Return (x, y) of the center of cell containing provided text 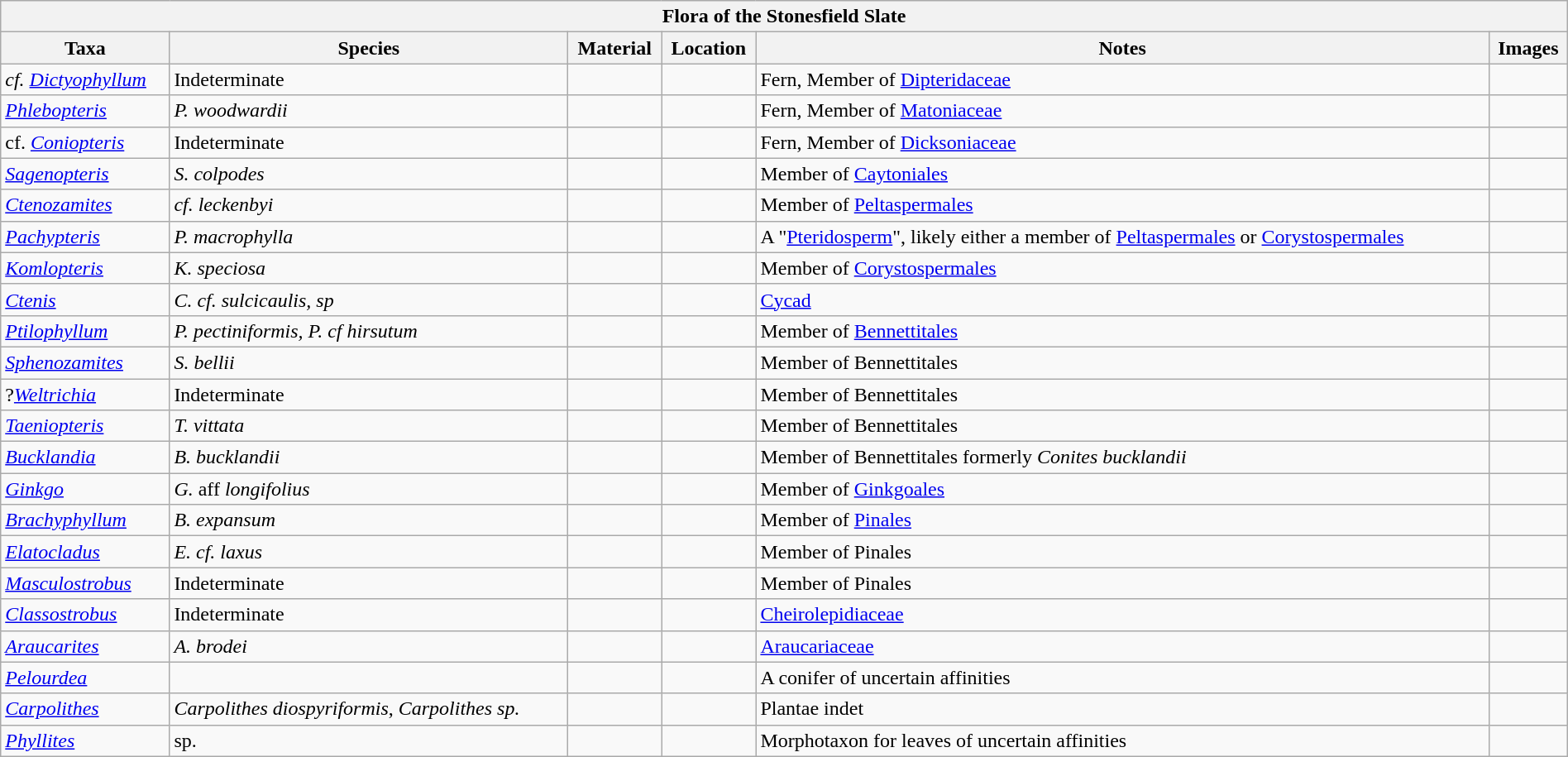
K. speciosa (369, 268)
Taxa (85, 48)
S. colpodes (369, 174)
Komlopteris (85, 268)
Cycad (1122, 299)
Taeniopteris (85, 426)
Species (369, 48)
Ctenis (85, 299)
cf. leckenbyi (369, 205)
G. aff longifolius (369, 489)
E. cf. laxus (369, 552)
Fern, Member of Dipteridaceae (1122, 79)
sp. (369, 740)
Plantae indet (1122, 709)
Araucarites (85, 646)
Pelourdea (85, 678)
Phyllites (85, 740)
Bucklandia (85, 458)
Classostrobus (85, 615)
Pachypteris (85, 237)
A conifer of uncertain affinities (1122, 678)
Location (709, 48)
cf. Coniopteris (85, 142)
P. macrophylla (369, 237)
A. brodei (369, 646)
Fern, Member of Dicksoniaceae (1122, 142)
C. cf. sulcicaulis, sp (369, 299)
Member of Ginkgoales (1122, 489)
Flora of the Stonesfield Slate (784, 17)
Carpolithes (85, 709)
Member of Caytoniales (1122, 174)
Araucariaceae (1122, 646)
Cheirolepidiaceae (1122, 615)
Member of Corystospermales (1122, 268)
Material (615, 48)
T. vittata (369, 426)
Ptilophyllum (85, 331)
Sphenozamites (85, 362)
P. woodwardii (369, 111)
?Weltrichia (85, 395)
Carpolithes diospyriformis, Carpolithes sp. (369, 709)
Masculostrobus (85, 583)
B. bucklandii (369, 458)
Images (1528, 48)
P. pectiniformis, P. cf hirsutum (369, 331)
Ctenozamites (85, 205)
Fern, Member of Matoniaceae (1122, 111)
Elatocladus (85, 552)
Notes (1122, 48)
A "Pteridosperm", likely either a member of Peltaspermales or Corystospermales (1122, 237)
Morphotaxon for leaves of uncertain affinities (1122, 740)
S. bellii (369, 362)
Phlebopteris (85, 111)
Ginkgo (85, 489)
B. expansum (369, 520)
Brachyphyllum (85, 520)
Member of Peltaspermales (1122, 205)
Sagenopteris (85, 174)
cf. Dictyophyllum (85, 79)
Member of Bennettitales formerly Conites bucklandii (1122, 458)
